Scan for the cell matching the given text and deliver its [x, y] coordinate at center. 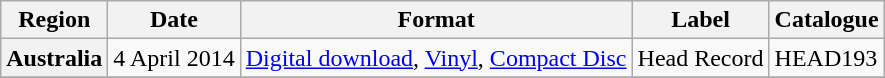
4 April 2014 [174, 58]
Digital download, Vinyl, Compact Disc [436, 58]
Australia [54, 58]
Date [174, 20]
Region [54, 20]
Format [436, 20]
HEAD193 [826, 58]
Label [700, 20]
Head Record [700, 58]
Catalogue [826, 20]
